Locate the cell with the specified text and output its (X, Y) center coordinate. 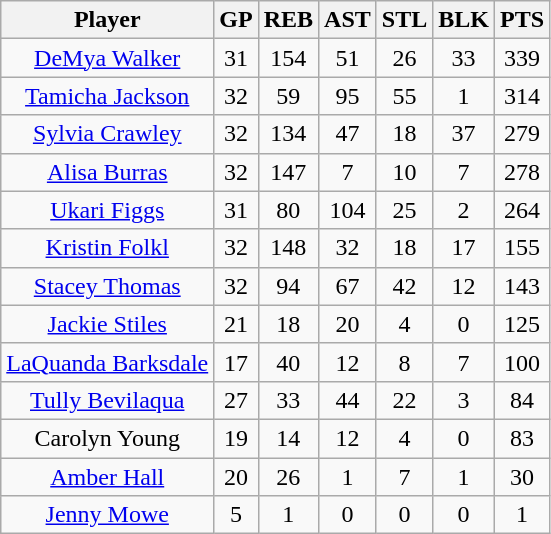
44 (348, 400)
5 (236, 515)
100 (522, 362)
51 (348, 58)
27 (236, 400)
Sylvia Crawley (108, 134)
Jackie Stiles (108, 324)
80 (288, 210)
67 (348, 286)
40 (288, 362)
148 (288, 248)
83 (522, 438)
95 (348, 96)
10 (404, 172)
55 (404, 96)
LaQuanda Barksdale (108, 362)
Ukari Figgs (108, 210)
3 (464, 400)
21 (236, 324)
42 (404, 286)
Player (108, 20)
84 (522, 400)
134 (288, 134)
19 (236, 438)
GP (236, 20)
Jenny Mowe (108, 515)
339 (522, 58)
14 (288, 438)
22 (404, 400)
104 (348, 210)
8 (404, 362)
25 (404, 210)
STL (404, 20)
155 (522, 248)
37 (464, 134)
AST (348, 20)
154 (288, 58)
Stacey Thomas (108, 286)
Alisa Burras (108, 172)
59 (288, 96)
143 (522, 286)
279 (522, 134)
30 (522, 477)
264 (522, 210)
BLK (464, 20)
Tamicha Jackson (108, 96)
125 (522, 324)
PTS (522, 20)
314 (522, 96)
94 (288, 286)
Tully Bevilaqua (108, 400)
278 (522, 172)
Carolyn Young (108, 438)
Kristin Folkl (108, 248)
47 (348, 134)
147 (288, 172)
DeMya Walker (108, 58)
2 (464, 210)
Amber Hall (108, 477)
REB (288, 20)
